For the text-containing cell, return its midpoint in (x, y) coordinate format. 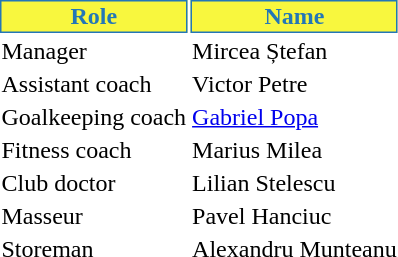
Manager (94, 51)
Assistant coach (94, 84)
Role (94, 16)
Goalkeeping coach (94, 117)
Club doctor (94, 183)
Fitness coach (94, 150)
Masseur (94, 216)
